Extract the (X, Y) coordinate from the center of the cell holding the provided text.  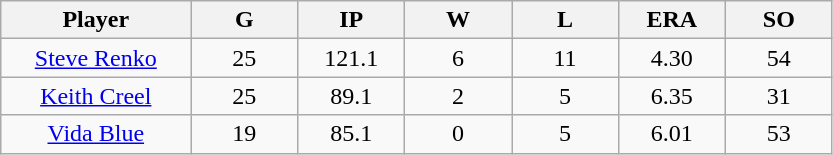
89.1 (352, 96)
L (566, 20)
W (458, 20)
SO (778, 20)
6.35 (672, 96)
31 (778, 96)
6 (458, 58)
19 (244, 134)
53 (778, 134)
54 (778, 58)
4.30 (672, 58)
85.1 (352, 134)
11 (566, 58)
2 (458, 96)
ERA (672, 20)
6.01 (672, 134)
Vida Blue (96, 134)
Keith Creel (96, 96)
Steve Renko (96, 58)
G (244, 20)
Player (96, 20)
0 (458, 134)
121.1 (352, 58)
IP (352, 20)
